Pinpoint the cell where the given text exists, returning its [X, Y] midpoint coordinate. 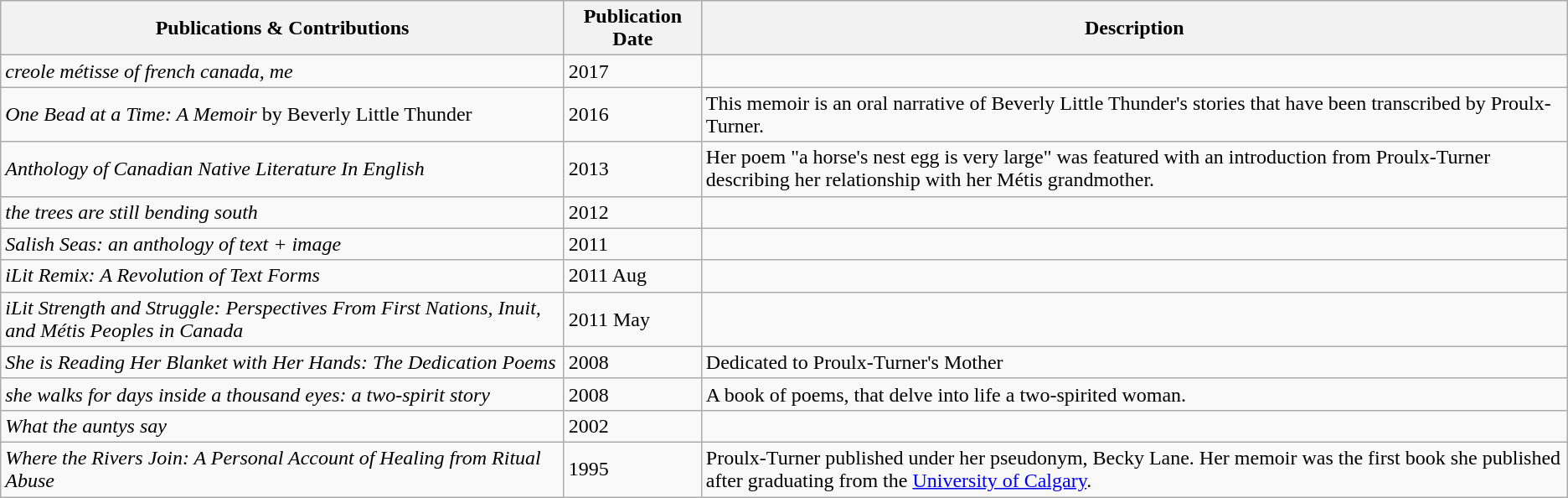
2011 [632, 244]
the trees are still bending south [283, 212]
2011 May [632, 319]
A book of poems, that delve into life a two-spirited woman. [1134, 394]
Salish Seas: an anthology of text + image [283, 244]
This memoir is an oral narrative of Beverly Little Thunder's stories that have been transcribed by Proulx-Turner. [1134, 114]
Where the Rivers Join: A Personal Account of Healing from Ritual Abuse [283, 469]
2012 [632, 212]
iLit Remix: A Revolution of Text Forms [283, 276]
2013 [632, 169]
One Bead at a Time: A Memoir by Beverly Little Thunder [283, 114]
She is Reading Her Blanket with Her Hands: The Dedication Poems [283, 362]
Proulx-Turner published under her pseudonym, Becky Lane. Her memoir was the first book she published after graduating from the University of Calgary. [1134, 469]
2011 Aug [632, 276]
What the auntys say [283, 426]
2016 [632, 114]
Publications & Contributions [283, 29]
creole métisse of french canada, me [283, 71]
she walks for days inside a thousand eyes: a two-spirit story [283, 394]
iLit Strength and Struggle: Perspectives From First Nations, Inuit, and Métis Peoples in Canada [283, 319]
2017 [632, 71]
Description [1134, 29]
1995 [632, 469]
Publication Date [632, 29]
2002 [632, 426]
Dedicated to Proulx-Turner's Mother [1134, 362]
Anthology of Canadian Native Literature In English [283, 169]
